Scan for the cell matching the given text and deliver its [X, Y] coordinate at center. 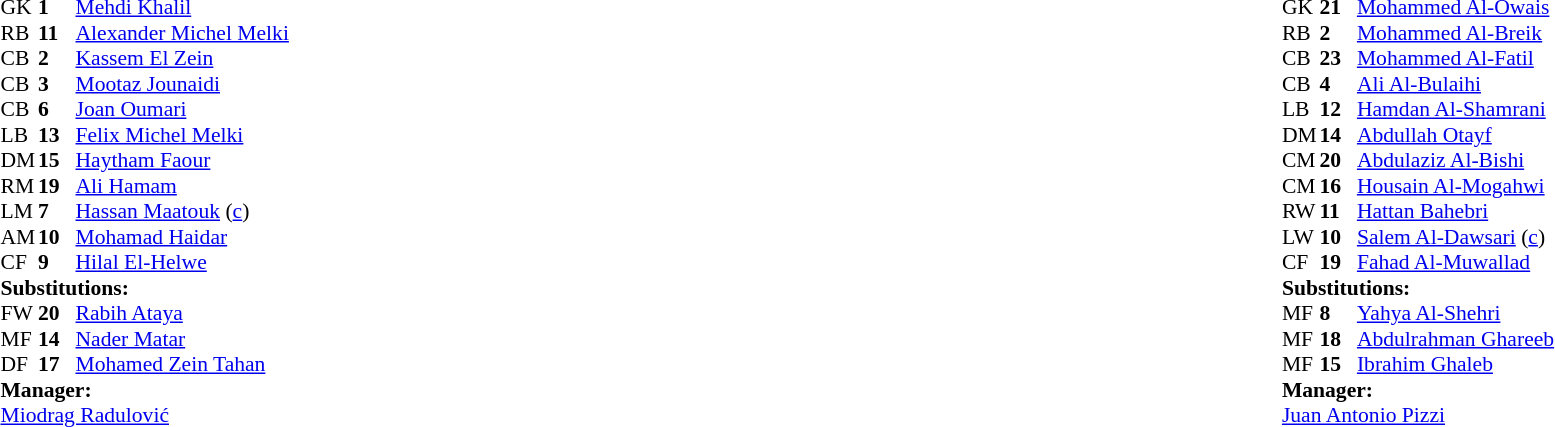
9 [57, 263]
Ali Al-Bulaihi [1456, 84]
DF [19, 365]
Rabih Ataya [182, 313]
Mohammed Al-Breik [1456, 33]
13 [57, 135]
Yahya Al-Shehri [1456, 313]
Mohammed Al-Fatil [1456, 59]
FW [19, 313]
Joan Oumari [182, 109]
Mohamad Haidar [182, 237]
Hattan Bahebri [1456, 211]
Abdulrahman Ghareeb [1456, 339]
Ali Hamam [182, 186]
Mootaz Jounaidi [182, 84]
Fahad Al-Muwallad [1456, 263]
LW [1301, 237]
18 [1338, 339]
12 [1338, 109]
8 [1338, 313]
Haytham Faour [182, 161]
Hilal El-Helwe [182, 263]
LM [19, 211]
AM [19, 237]
RW [1301, 211]
Kassem El Zein [182, 59]
Felix Michel Melki [182, 135]
Ibrahim Ghaleb [1456, 365]
RM [19, 186]
Housain Al-Mogahwi [1456, 186]
17 [57, 365]
Alexander Michel Melki [182, 33]
6 [57, 109]
3 [57, 84]
Hamdan Al-Shamrani [1456, 109]
16 [1338, 186]
23 [1338, 59]
4 [1338, 84]
Abdullah Otayf [1456, 135]
Salem Al-Dawsari (c) [1456, 237]
Nader Matar [182, 339]
Abdulaziz Al-Bishi [1456, 161]
Mohamed Zein Tahan [182, 365]
7 [57, 211]
Hassan Maatouk (c) [182, 211]
